Pinpoint the cell where the given text exists, returning its (x, y) midpoint coordinate. 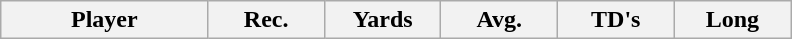
Yards (382, 20)
Rec. (266, 20)
TD's (616, 20)
Avg. (500, 20)
Long (732, 20)
Player (104, 20)
